Capture the cell that displays the provided text and extract its [X, Y] central coordinate. 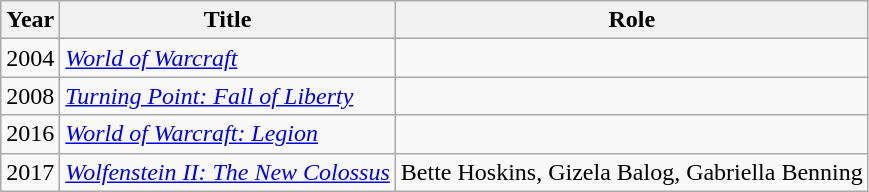
World of Warcraft: Legion [228, 134]
Year [30, 20]
Title [228, 20]
World of Warcraft [228, 58]
2008 [30, 96]
Role [632, 20]
2017 [30, 172]
Turning Point: Fall of Liberty [228, 96]
Wolfenstein II: The New Colossus [228, 172]
Bette Hoskins, Gizela Balog, Gabriella Benning [632, 172]
2004 [30, 58]
2016 [30, 134]
